From the cell containing the given text, extract its center point as [X, Y] coordinate. 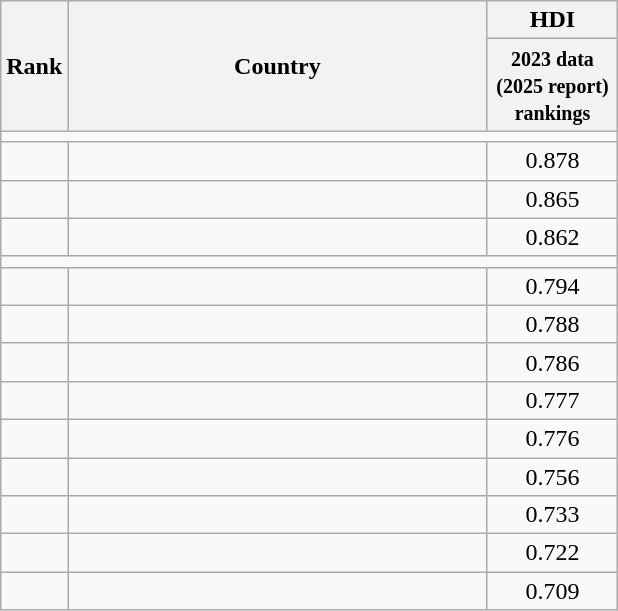
Rank [34, 66]
0.878 [552, 161]
0.794 [552, 286]
Country [278, 66]
0.862 [552, 237]
0.756 [552, 477]
0.865 [552, 199]
0.788 [552, 324]
0.709 [552, 591]
0.786 [552, 362]
0.776 [552, 438]
2023 data (2025 report) rankings [552, 85]
0.777 [552, 400]
0.733 [552, 515]
HDI [552, 20]
0.722 [552, 553]
